Return (X, Y) of the center of cell containing provided text 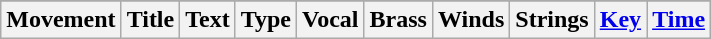
Type (266, 20)
Vocal (331, 20)
Time (679, 20)
Strings (552, 20)
Brass (398, 20)
Movement (61, 20)
Key (620, 20)
Title (150, 20)
Winds (470, 20)
Text (208, 20)
